For the text-containing cell, return its midpoint in (X, Y) coordinate format. 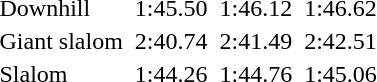
2:41.49 (256, 41)
2:40.74 (171, 41)
